Extract the (X, Y) coordinate from the center of the cell holding the provided text.  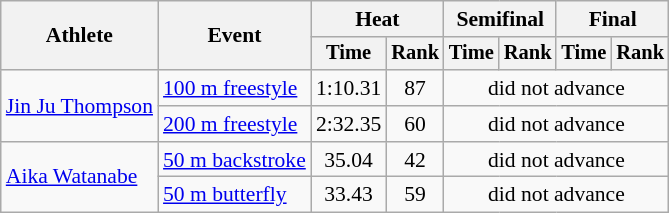
1:10.31 (348, 88)
100 m freestyle (234, 88)
Jin Ju Thompson (80, 106)
59 (415, 195)
50 m butterfly (234, 195)
42 (415, 160)
50 m backstroke (234, 160)
60 (415, 124)
Event (234, 36)
Semifinal (500, 19)
87 (415, 88)
Athlete (80, 36)
35.04 (348, 160)
Aika Watanabe (80, 178)
33.43 (348, 195)
Heat (378, 19)
200 m freestyle (234, 124)
Final (612, 19)
2:32.35 (348, 124)
